Find where the given text appears and provide that cell's center as (X, Y) coordinate. 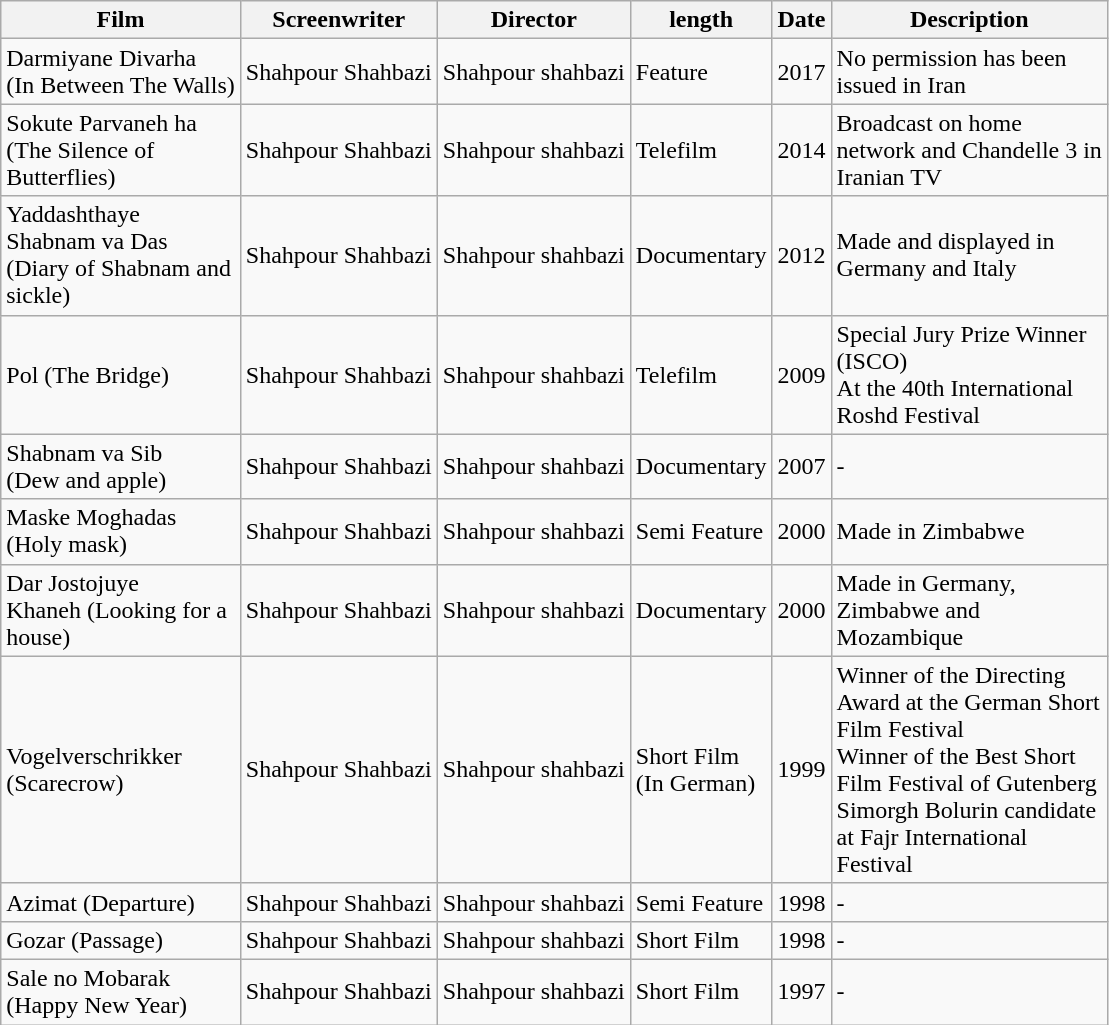
Shabnam va Sib(Dew and apple) (121, 466)
Sokute Parvaneh ha(The Silence ofButterflies) (121, 150)
Director (534, 20)
Film (121, 20)
Special Jury Prize Winner(ISCO)At the 40th InternationalRoshd Festival (969, 374)
length (701, 20)
Pol (The Bridge) (121, 374)
2007 (802, 466)
Maske Moghadas(Holy mask) (121, 532)
Sale no Mobarak(Happy New Year) (121, 992)
Made and displayed inGermany and Italy (969, 256)
1997 (802, 992)
YaddashthayeShabnam va Das(Diary of Shabnam andsickle) (121, 256)
Azimat (Departure) (121, 902)
Made in Zimbabwe (969, 532)
2012 (802, 256)
1999 (802, 770)
Broadcast on homenetwork and Chandelle 3 inIranian TV (969, 150)
Screenwriter (338, 20)
Vogelverschrikker(Scarecrow) (121, 770)
Feature (701, 72)
Date (802, 20)
Dar JostojuyeKhaneh (Looking for ahouse) (121, 610)
Short Film(In German) (701, 770)
Darmiyane Divarha(In Between The Walls) (121, 72)
2009 (802, 374)
2017 (802, 72)
No permission has beenissued in Iran (969, 72)
Description (969, 20)
Made in Germany,Zimbabwe andMozambique (969, 610)
2014 (802, 150)
Gozar (Passage) (121, 940)
